Return (X, Y) of the center of cell containing provided text 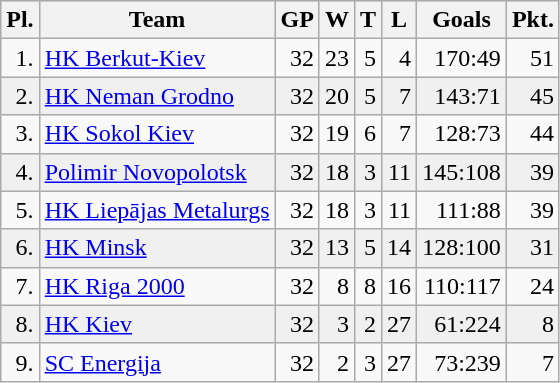
2. (20, 96)
HK Kiev (157, 324)
SC Energija (157, 362)
45 (532, 96)
HK Liepājas Metalurgs (157, 210)
W (336, 20)
Pkt. (532, 20)
Polimir Novopolotsk (157, 172)
19 (336, 134)
44 (532, 134)
6 (368, 134)
6. (20, 248)
61:224 (462, 324)
HK Sokol Kiev (157, 134)
128:100 (462, 248)
T (368, 20)
7. (20, 286)
4 (400, 58)
16 (400, 286)
9. (20, 362)
4. (20, 172)
14 (400, 248)
170:49 (462, 58)
8. (20, 324)
L (400, 20)
110:117 (462, 286)
145:108 (462, 172)
31 (532, 248)
Goals (462, 20)
51 (532, 58)
GP (297, 20)
5. (20, 210)
73:239 (462, 362)
HK Riga 2000 (157, 286)
20 (336, 96)
128:73 (462, 134)
HK Minsk (157, 248)
13 (336, 248)
Pl. (20, 20)
111:88 (462, 210)
3. (20, 134)
HK Berkut-Kiev (157, 58)
143:71 (462, 96)
23 (336, 58)
Team (157, 20)
1. (20, 58)
HK Neman Grodno (157, 96)
24 (532, 286)
